Capture the cell that displays the provided text and extract its (X, Y) central coordinate. 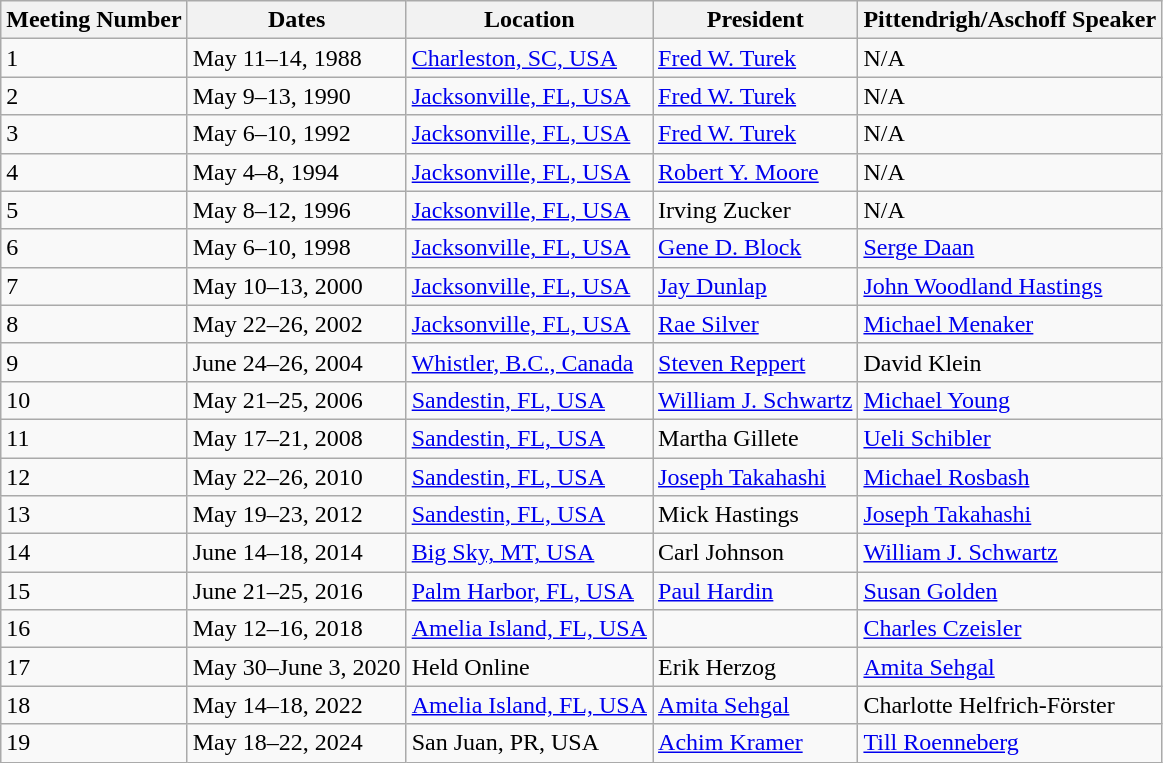
Charlotte Helfrich-Förster (1010, 705)
John Woodland Hastings (1010, 286)
Carl Johnson (756, 553)
Robert Y. Moore (756, 172)
Held Online (529, 667)
May 10–13, 2000 (296, 286)
June 14–18, 2014 (296, 553)
19 (94, 743)
13 (94, 515)
Jay Dunlap (756, 286)
1 (94, 58)
Serge Daan (1010, 248)
San Juan, PR, USA (529, 743)
Michael Rosbash (1010, 477)
5 (94, 210)
16 (94, 629)
17 (94, 667)
Charles Czeisler (1010, 629)
Big Sky, MT, USA (529, 553)
2 (94, 96)
18 (94, 705)
Gene D. Block (756, 248)
11 (94, 438)
May 17–21, 2008 (296, 438)
Location (529, 20)
Dates (296, 20)
May 6–10, 1998 (296, 248)
May 21–25, 2006 (296, 400)
6 (94, 248)
Steven Reppert (756, 362)
8 (94, 324)
May 30–June 3, 2020 (296, 667)
June 21–25, 2016 (296, 591)
May 22–26, 2010 (296, 477)
Achim Kramer (756, 743)
15 (94, 591)
Irving Zucker (756, 210)
Palm Harbor, FL, USA (529, 591)
May 22–26, 2002 (296, 324)
May 9–13, 1990 (296, 96)
David Klein (1010, 362)
May 4–8, 1994 (296, 172)
May 18–22, 2024 (296, 743)
Pittendrigh/Aschoff Speaker (1010, 20)
Erik Herzog (756, 667)
May 8–12, 1996 (296, 210)
June 24–26, 2004 (296, 362)
May 11–14, 1988 (296, 58)
Martha Gillete (756, 438)
7 (94, 286)
3 (94, 134)
Michael Young (1010, 400)
14 (94, 553)
Paul Hardin (756, 591)
May 14–18, 2022 (296, 705)
Mick Hastings (756, 515)
May 6–10, 1992 (296, 134)
President (756, 20)
4 (94, 172)
Rae Silver (756, 324)
May 19–23, 2012 (296, 515)
May 12–16, 2018 (296, 629)
Charleston, SC, USA (529, 58)
12 (94, 477)
Meeting Number (94, 20)
Michael Menaker (1010, 324)
10 (94, 400)
Ueli Schibler (1010, 438)
9 (94, 362)
Susan Golden (1010, 591)
Whistler, B.C., Canada (529, 362)
Till Roenneberg (1010, 743)
